Capture the cell that displays the provided text and extract its (x, y) central coordinate. 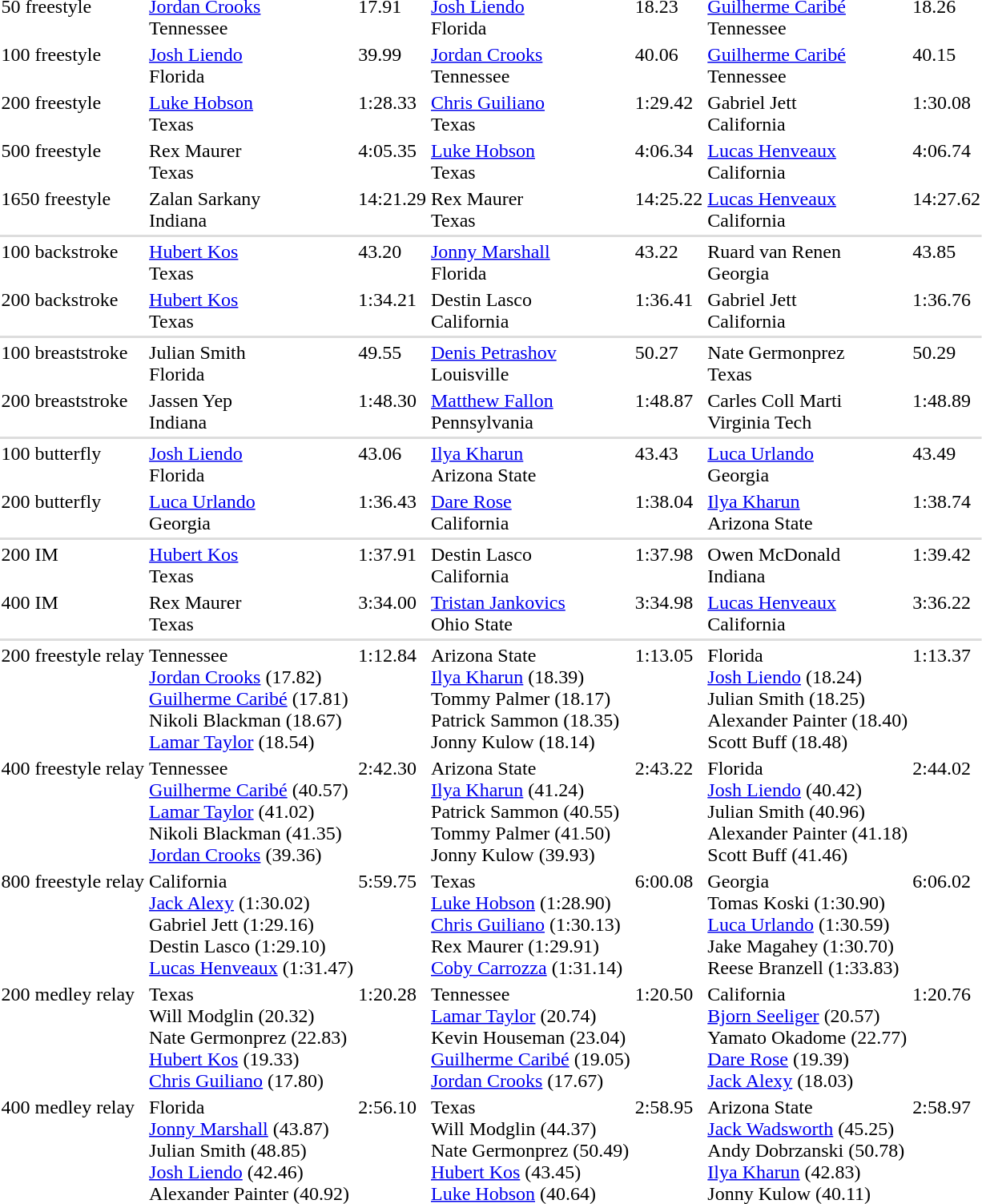
1:36.43 (392, 513)
Guilherme CaribéTennessee (807, 66)
1:38.04 (669, 513)
200 freestyle (73, 114)
500 freestyle (73, 162)
TennesseeJordan Crooks (17.82)Guilherme Caribé (17.81)Nikoli Blackman (18.67)Lamar Taylor (18.54) (252, 699)
4:06.34 (669, 162)
1:39.42 (947, 566)
3:36.22 (947, 614)
1:20.28 (392, 1037)
14:25.22 (669, 210)
14:21.29 (392, 210)
1:13.37 (947, 699)
100 breaststroke (73, 364)
50.27 (669, 364)
1:36.76 (947, 311)
50.29 (947, 364)
200 butterfly (73, 513)
4:06.74 (947, 162)
CaliforniaBjorn Seeliger (20.57)Yamato Okadome (22.77)Dare Rose (19.39)Jack Alexy (18.03) (807, 1037)
1:28.33 (392, 114)
1:38.74 (947, 513)
FloridaJosh Liendo (40.42)Julian Smith (40.96)Alexander Painter (41.18)Scott Buff (41.46) (807, 811)
200 freestyle relay (73, 699)
Tristan Jankovics Ohio State (531, 614)
100 backstroke (73, 263)
4:05.35 (392, 162)
43.43 (669, 465)
Arizona StateIlya Kharun (41.24)Patrick Sammon (40.55)Tommy Palmer (41.50)Jonny Kulow (39.93) (531, 811)
1:37.91 (392, 566)
5:59.75 (392, 924)
200 breaststroke (73, 412)
Carles Coll MartiVirginia Tech (807, 412)
1:20.76 (947, 1037)
43.20 (392, 263)
1:29.42 (669, 114)
200 IM (73, 566)
1:48.30 (392, 412)
Jordan CrooksTennessee (531, 66)
1:48.89 (947, 412)
Chris GuilianoTexas (531, 114)
1:30.08 (947, 114)
TennesseeLamar Taylor (20.74)Kevin Houseman (23.04)Guilherme Caribé (19.05)Jordan Crooks (17.67) (531, 1037)
1:36.41 (669, 311)
Owen McDonaldIndiana (807, 566)
800 freestyle relay (73, 924)
43.22 (669, 263)
200 medley relay (73, 1037)
Zalan SarkanyIndiana (252, 210)
CaliforniaJack Alexy (1:30.02)Gabriel Jett (1:29.16)Destin Lasco (1:29.10)Lucas Henveaux (1:31.47) (252, 924)
Matthew FallonPennsylvania (531, 412)
1:37.98 (669, 566)
1:48.87 (669, 412)
3:34.00 (392, 614)
6:06.02 (947, 924)
40.15 (947, 66)
2:44.02 (947, 811)
Nate GermonprezTexas (807, 364)
GeorgiaTomas Koski (1:30.90)Luca Urlando (1:30.59)Jake Magahey (1:30.70)Reese Branzell (1:33.83) (807, 924)
49.55 (392, 364)
FloridaJosh Liendo (18.24)Julian Smith (18.25)Alexander Painter (18.40)Scott Buff (18.48) (807, 699)
14:27.62 (947, 210)
1650 freestyle (73, 210)
TexasLuke Hobson (1:28.90)Chris Guiliano (1:30.13)Rex Maurer (1:29.91)Coby Carrozza (1:31.14) (531, 924)
TennesseeGuilherme Caribé (40.57)Lamar Taylor (41.02)Nikoli Blackman (41.35)Jordan Crooks (39.36) (252, 811)
1:12.84 (392, 699)
400 IM (73, 614)
100 butterfly (73, 465)
Julian SmithFlorida (252, 364)
TexasWill Modglin (20.32)Nate Germonprez (22.83)Hubert Kos (19.33)Chris Guiliano (17.80) (252, 1037)
43.06 (392, 465)
400 freestyle relay (73, 811)
Ruard van RenenGeorgia (807, 263)
39.99 (392, 66)
Jonny MarshallFlorida (531, 263)
200 backstroke (73, 311)
100 freestyle (73, 66)
2:43.22 (669, 811)
Jassen YepIndiana (252, 412)
2:42.30 (392, 811)
43.49 (947, 465)
43.85 (947, 263)
Dare RoseCalifornia (531, 513)
Denis PetrashovLouisville (531, 364)
Arizona StateIlya Kharun (18.39)Tommy Palmer (18.17)Patrick Sammon (18.35)Jonny Kulow (18.14) (531, 699)
1:20.50 (669, 1037)
1:34.21 (392, 311)
1:13.05 (669, 699)
6:00.08 (669, 924)
40.06 (669, 66)
3:34.98 (669, 614)
